Return the [x, y] coordinate for the center point of the cell that contains the specified text.  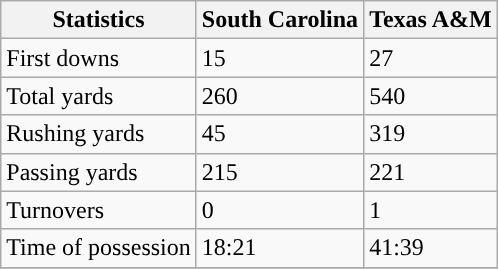
18:21 [280, 248]
Time of possession [99, 248]
27 [431, 58]
41:39 [431, 248]
Passing yards [99, 172]
319 [431, 134]
215 [280, 172]
221 [431, 172]
Texas A&M [431, 20]
Total yards [99, 96]
Rushing yards [99, 134]
260 [280, 96]
1 [431, 210]
540 [431, 96]
Turnovers [99, 210]
First downs [99, 58]
South Carolina [280, 20]
15 [280, 58]
Statistics [99, 20]
45 [280, 134]
0 [280, 210]
